Detect which cell encompasses the target text, then output its (x, y) center coordinate. 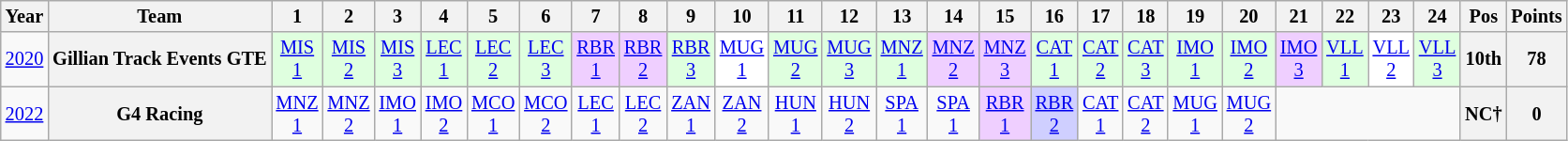
17 (1100, 16)
ZAN2 (742, 114)
12 (849, 16)
22 (1344, 16)
10 (742, 16)
Pos (1483, 16)
14 (954, 16)
3 (397, 16)
13 (902, 16)
9 (691, 16)
HUN1 (795, 114)
LEC3 (545, 59)
16 (1054, 16)
G4 Racing (159, 114)
23 (1391, 16)
MCO1 (493, 114)
CAT3 (1145, 59)
6 (545, 16)
2022 (24, 114)
11 (795, 16)
MCO2 (545, 114)
MIS2 (349, 59)
MIS1 (298, 59)
0 (1537, 114)
Year (24, 16)
Team (159, 16)
24 (1438, 16)
8 (643, 16)
ZAN1 (691, 114)
VLL2 (1391, 59)
VLL1 (1344, 59)
2020 (24, 59)
19 (1194, 16)
IMO3 (1299, 59)
Gillian Track Events GTE (159, 59)
1 (298, 16)
2 (349, 16)
18 (1145, 16)
MUG3 (849, 59)
15 (1005, 16)
20 (1248, 16)
Points (1537, 16)
5 (493, 16)
21 (1299, 16)
MIS3 (397, 59)
10th (1483, 59)
78 (1537, 59)
VLL3 (1438, 59)
HUN2 (849, 114)
4 (444, 16)
RBR3 (691, 59)
7 (595, 16)
MNZ3 (1005, 59)
NC† (1483, 114)
